Determine the [x, y] coordinate at the center of the cell enclosing the given text.  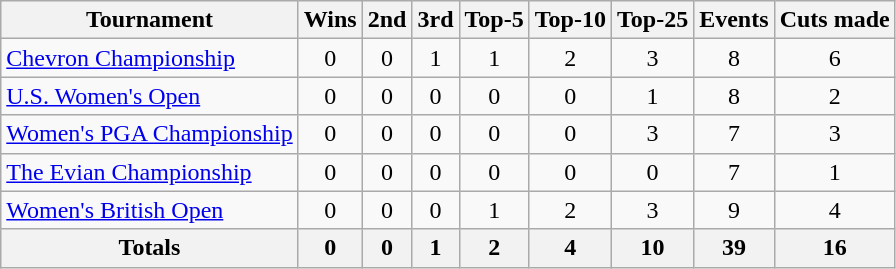
Top-10 [570, 20]
39 [734, 248]
Events [734, 20]
Wins [330, 20]
Totals [150, 248]
9 [734, 210]
6 [834, 58]
Chevron Championship [150, 58]
U.S. Women's Open [150, 96]
Tournament [150, 20]
Top-5 [494, 20]
2nd [387, 20]
3rd [436, 20]
Top-25 [652, 20]
16 [834, 248]
Women's PGA Championship [150, 134]
Cuts made [834, 20]
The Evian Championship [150, 172]
Women's British Open [150, 210]
10 [652, 248]
